Identify which cell holds the provided text, then report its (X, Y) central coordinate. 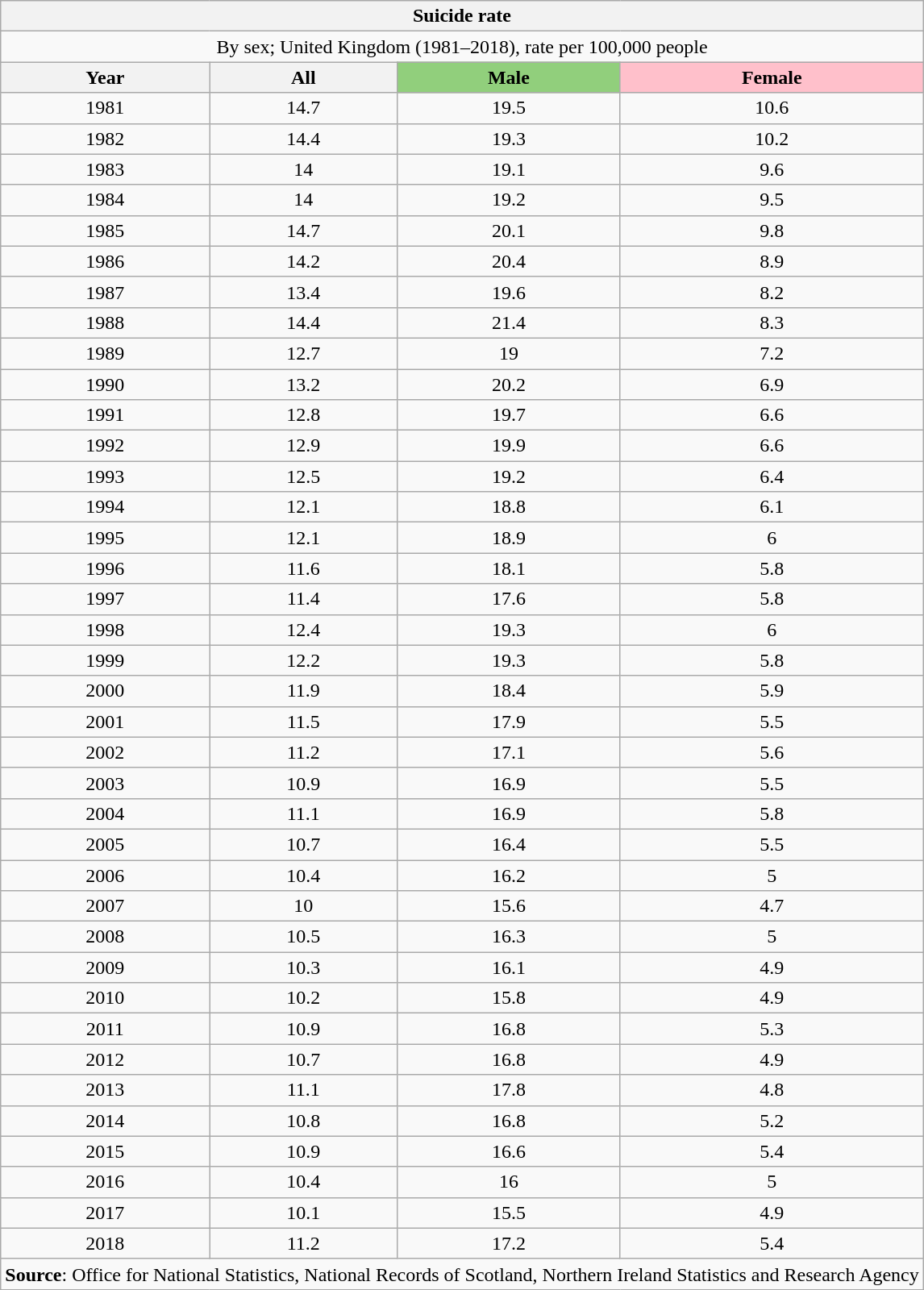
19.1 (510, 169)
21.4 (510, 322)
1981 (105, 108)
16.6 (510, 1151)
15.6 (510, 906)
Source: Office for National Statistics, National Records of Scotland, Northern Ireland Statistics and Research Agency (463, 1274)
6.4 (772, 476)
8.2 (772, 292)
20.4 (510, 261)
2002 (105, 752)
2005 (105, 844)
2004 (105, 814)
1986 (105, 261)
1996 (105, 568)
2013 (105, 1090)
1994 (105, 507)
12.4 (303, 630)
9.8 (772, 231)
19.5 (510, 108)
18.9 (510, 538)
2012 (105, 1059)
2014 (105, 1121)
15.8 (510, 998)
15.5 (510, 1213)
5.6 (772, 752)
4.7 (772, 906)
6.1 (772, 507)
16.2 (510, 875)
10.8 (303, 1121)
2015 (105, 1151)
2011 (105, 1029)
1990 (105, 385)
19.6 (510, 292)
16 (510, 1182)
12.7 (303, 353)
6.9 (772, 385)
18.4 (510, 691)
16.4 (510, 844)
12.2 (303, 660)
7.2 (772, 353)
10.5 (303, 937)
5.9 (772, 691)
1998 (105, 630)
16.3 (510, 937)
12.8 (303, 415)
Female (772, 77)
18.1 (510, 568)
13.4 (303, 292)
2007 (105, 906)
20.1 (510, 231)
Suicide rate (463, 16)
19 (510, 353)
12.9 (303, 446)
1985 (105, 231)
1984 (105, 200)
17.6 (510, 599)
1982 (105, 139)
1992 (105, 446)
20.2 (510, 385)
2018 (105, 1243)
5.3 (772, 1029)
9.6 (772, 169)
10.6 (772, 108)
18.8 (510, 507)
13.2 (303, 385)
8.9 (772, 261)
4.8 (772, 1090)
Year (105, 77)
2017 (105, 1213)
2000 (105, 691)
2006 (105, 875)
10.1 (303, 1213)
5.2 (772, 1121)
17.1 (510, 752)
All (303, 77)
1997 (105, 599)
1995 (105, 538)
2001 (105, 722)
1987 (105, 292)
12.5 (303, 476)
14.2 (303, 261)
1993 (105, 476)
11.9 (303, 691)
10 (303, 906)
2009 (105, 967)
2008 (105, 937)
17.8 (510, 1090)
2003 (105, 783)
16.1 (510, 967)
Male (510, 77)
1999 (105, 660)
11.4 (303, 599)
17.2 (510, 1243)
2016 (105, 1182)
8.3 (772, 322)
11.6 (303, 568)
1988 (105, 322)
10.3 (303, 967)
19.7 (510, 415)
19.9 (510, 446)
By sex; United Kingdom (1981–2018), rate per 100,000 people (463, 47)
11.5 (303, 722)
17.9 (510, 722)
1983 (105, 169)
1991 (105, 415)
2010 (105, 998)
9.5 (772, 200)
1989 (105, 353)
